Pinpoint the cell where the given text exists, returning its [x, y] midpoint coordinate. 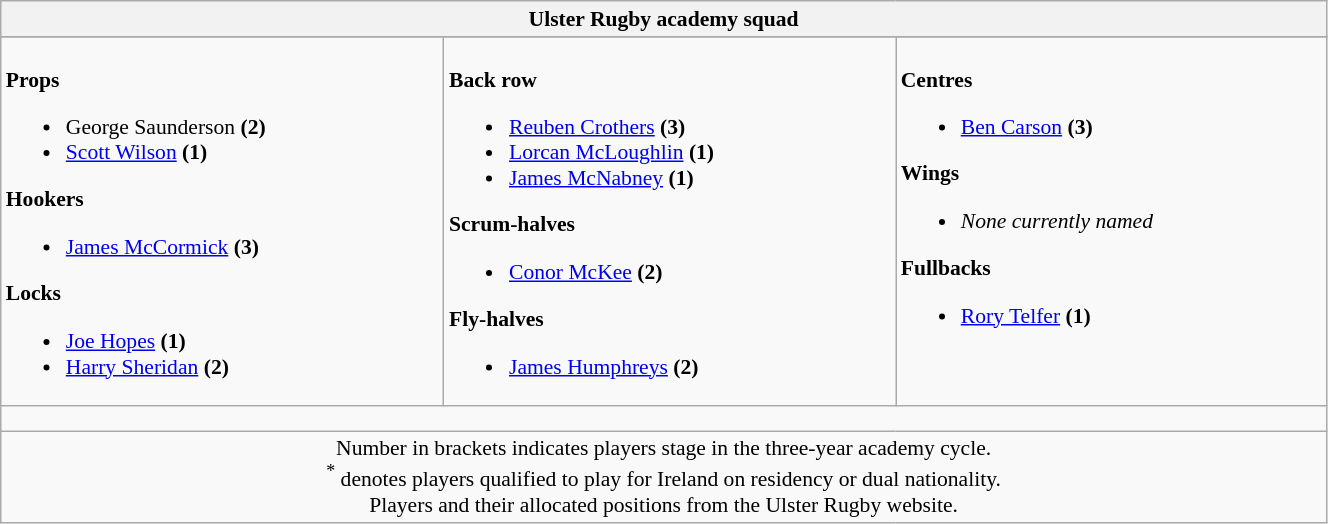
Ulster Rugby academy squad [664, 19]
Props George Saunderson (2) Scott Wilson (1)Hookers James McCormick (3)Locks Joe Hopes (1) Harry Sheridan (2) [222, 222]
Centres Ben Carson (3)WingsNone currently namedFullbacks Rory Telfer (1) [1112, 222]
Back row Reuben Crothers (3) Lorcan McLoughlin (1) James McNabney (1)Scrum-halves Conor McKee (2)Fly-halves James Humphreys (2) [670, 222]
